Capture the cell that displays the provided text and extract its [x, y] central coordinate. 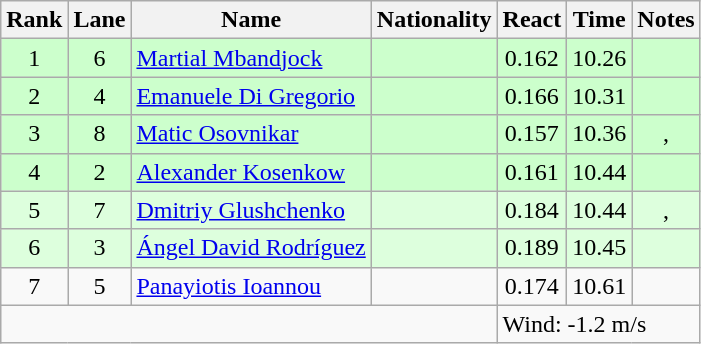
Wind: -1.2 m/s [598, 324]
10.31 [600, 96]
1 [34, 58]
React [532, 20]
Rank [34, 20]
Lane [100, 20]
10.26 [600, 58]
10.61 [600, 286]
Alexander Kosenkow [251, 172]
Panayiotis Ioannou [251, 286]
Ángel David Rodríguez [251, 248]
10.36 [600, 134]
0.166 [532, 96]
10.45 [600, 248]
Nationality [434, 20]
Time [600, 20]
Emanuele Di Gregorio [251, 96]
0.157 [532, 134]
8 [100, 134]
0.161 [532, 172]
Dmitriy Glushchenko [251, 210]
Notes [666, 20]
0.184 [532, 210]
Matic Osovnikar [251, 134]
Name [251, 20]
0.162 [532, 58]
0.189 [532, 248]
0.174 [532, 286]
Martial Mbandjock [251, 58]
